For the text-containing cell, return its midpoint in (X, Y) coordinate format. 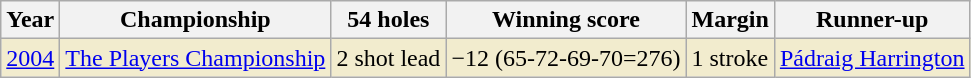
2004 (30, 58)
2 shot lead (388, 58)
Runner-up (872, 20)
Pádraig Harrington (872, 58)
Championship (196, 20)
Margin (730, 20)
−12 (65-72-69-70=276) (566, 58)
1 stroke (730, 58)
Winning score (566, 20)
Year (30, 20)
The Players Championship (196, 58)
54 holes (388, 20)
